From the cell containing the given text, extract its center point as [x, y] coordinate. 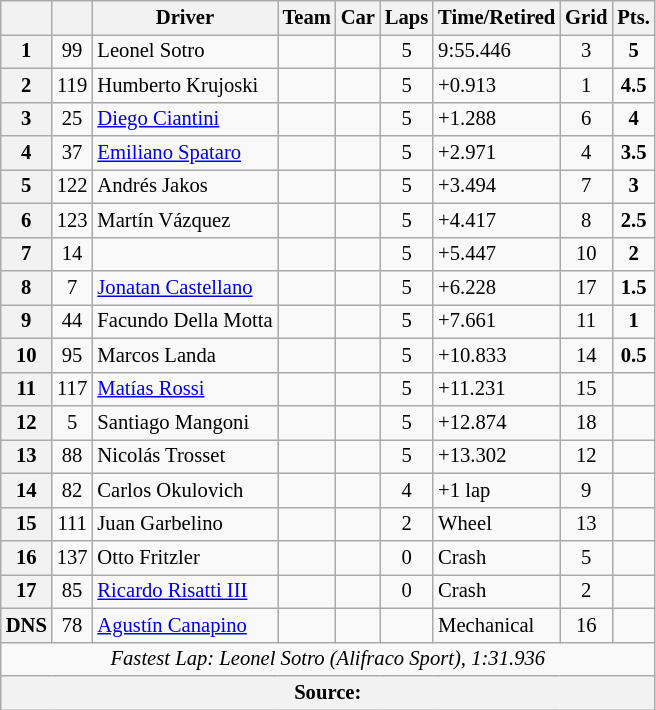
Juan Garbelino [184, 524]
95 [72, 355]
Marcos Landa [184, 355]
0.5 [633, 355]
123 [72, 220]
+11.231 [496, 389]
Nicolás Trosset [184, 456]
82 [72, 490]
Santiago Mangoni [184, 423]
+2.971 [496, 153]
3.5 [633, 153]
Martín Vázquez [184, 220]
Carlos Okulovich [184, 490]
+7.661 [496, 321]
4.5 [633, 85]
18 [586, 423]
Fastest Lap: Leonel Sotro (Alifraco Sport), 1:31.936 [328, 659]
+1 lap [496, 490]
117 [72, 389]
85 [72, 591]
78 [72, 625]
Agustín Canapino [184, 625]
Grid [586, 17]
Source: [328, 693]
+5.447 [496, 254]
Leonel Sotro [184, 51]
Otto Fritzler [184, 557]
122 [72, 186]
+13.302 [496, 456]
137 [72, 557]
Matías Rossi [184, 389]
+3.494 [496, 186]
Driver [184, 17]
Diego Ciantini [184, 119]
Laps [406, 17]
9:55.446 [496, 51]
Jonatan Castellano [184, 287]
+12.874 [496, 423]
DNS [26, 625]
99 [72, 51]
2.5 [633, 220]
+10.833 [496, 355]
Humberto Krujoski [184, 85]
+0.913 [496, 85]
119 [72, 85]
Pts. [633, 17]
Mechanical [496, 625]
44 [72, 321]
+4.417 [496, 220]
Facundo Della Motta [184, 321]
25 [72, 119]
Wheel [496, 524]
+1.288 [496, 119]
Andrés Jakos [184, 186]
Emiliano Spataro [184, 153]
Car [358, 17]
Ricardo Risatti III [184, 591]
37 [72, 153]
Time/Retired [496, 17]
+6.228 [496, 287]
1.5 [633, 287]
88 [72, 456]
111 [72, 524]
Team [307, 17]
